From the cell containing the given text, extract its center point as (X, Y) coordinate. 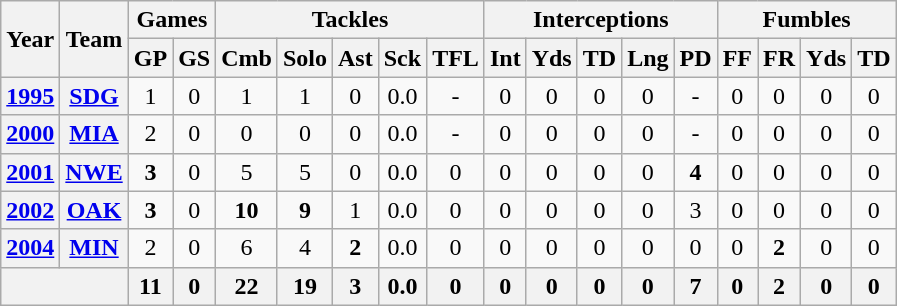
FR (780, 58)
Fumbles (806, 20)
2000 (30, 134)
TFL (456, 58)
22 (247, 286)
9 (304, 210)
Ast (356, 58)
Lng (648, 58)
GP (150, 58)
Int (505, 58)
FF (737, 58)
Team (94, 39)
SDG (94, 96)
Interceptions (600, 20)
Sck (402, 58)
2002 (30, 210)
Solo (304, 58)
2004 (30, 248)
19 (304, 286)
11 (150, 286)
Cmb (247, 58)
PD (696, 58)
OAK (94, 210)
Year (30, 39)
MIN (94, 248)
7 (696, 286)
Tackles (350, 20)
2001 (30, 172)
1995 (30, 96)
MIA (94, 134)
10 (247, 210)
6 (247, 248)
GS (194, 58)
NWE (94, 172)
Games (172, 20)
